Scan for the cell matching the given text and deliver its [X, Y] coordinate at center. 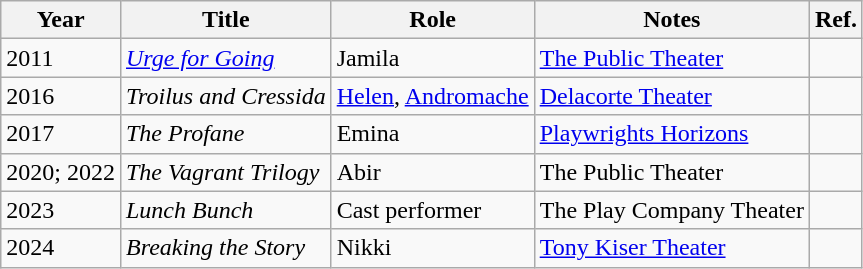
Playwrights Horizons [672, 134]
Emina [432, 134]
Jamila [432, 58]
The Play Company Theater [672, 210]
The Profane [226, 134]
2023 [61, 210]
Nikki [432, 248]
2011 [61, 58]
Urge for Going [226, 58]
Lunch Bunch [226, 210]
Year [61, 20]
The Vagrant Trilogy [226, 172]
Notes [672, 20]
2017 [61, 134]
Breaking the Story [226, 248]
Delacorte Theater [672, 96]
Cast performer [432, 210]
Ref. [836, 20]
2020; 2022 [61, 172]
Helen, Andromache [432, 96]
Tony Kiser Theater [672, 248]
2024 [61, 248]
Role [432, 20]
Troilus and Cressida [226, 96]
Title [226, 20]
Abir [432, 172]
2016 [61, 96]
